Return the (X, Y) coordinate for the center point of the cell that contains the specified text.  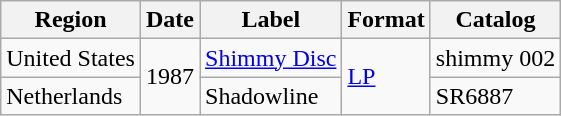
Format (386, 20)
SR6887 (495, 96)
Label (271, 20)
Netherlands (71, 96)
Region (71, 20)
Shimmy Disc (271, 58)
LP (386, 77)
United States (71, 58)
1987 (170, 77)
Date (170, 20)
Catalog (495, 20)
Shadowline (271, 96)
shimmy 002 (495, 58)
